Return (X, Y) of the center of cell containing provided text 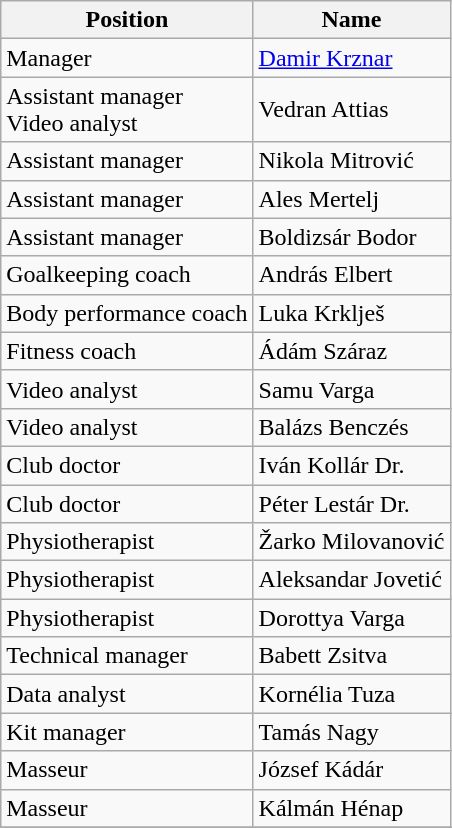
Goalkeeping coach (127, 275)
Assistant managerVideo analyst (127, 110)
András Elbert (352, 275)
Ales Mertelj (352, 199)
Fitness coach (127, 351)
Boldizsár Bodor (352, 237)
Tamás Nagy (352, 732)
Name (352, 20)
Body performance coach (127, 313)
Péter Lestár Dr. (352, 503)
Iván Kollár Dr. (352, 465)
Balázs Benczés (352, 427)
Babett Zsitva (352, 656)
Vedran Attias (352, 110)
Damir Krznar (352, 58)
Nikola Mitrović (352, 161)
Kit manager (127, 732)
Dorottya Varga (352, 618)
Kornélia Tuza (352, 694)
Kálmán Hénap (352, 808)
Technical manager (127, 656)
Ádám Száraz (352, 351)
Aleksandar Jovetić (352, 580)
Luka Krklješ (352, 313)
Manager (127, 58)
Position (127, 20)
József Kádár (352, 770)
Samu Varga (352, 389)
Žarko Milovanović (352, 542)
Data analyst (127, 694)
